Capture the cell that displays the provided text and extract its (x, y) central coordinate. 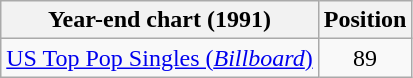
89 (365, 58)
Year-end chart (1991) (160, 20)
Position (365, 20)
US Top Pop Singles (Billboard) (160, 58)
